Identify which cell holds the provided text, then report its (x, y) central coordinate. 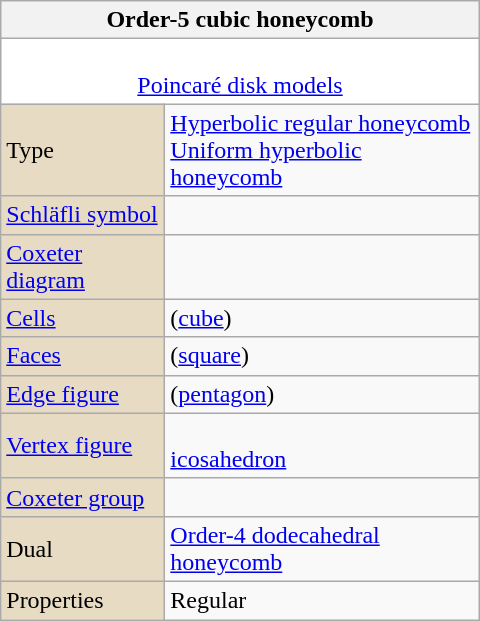
Dual (83, 548)
(pentagon) (322, 394)
Regular (322, 600)
Vertex figure (83, 446)
Properties (83, 600)
Coxeter group (83, 497)
(square) (322, 356)
Coxeter diagram (83, 266)
Schläfli symbol (83, 215)
Edge figure (83, 394)
Order-5 cubic honeycomb (240, 20)
icosahedron (322, 446)
Hyperbolic regular honeycombUniform hyperbolic honeycomb (322, 150)
Poincaré disk models (240, 72)
Faces (83, 356)
Type (83, 150)
(cube) (322, 318)
Order-4 dodecahedral honeycomb (322, 548)
Cells (83, 318)
